Capture the cell that displays the provided text and extract its [x, y] central coordinate. 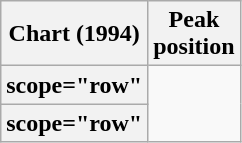
Chart (1994) [74, 34]
Peakposition [194, 34]
